For the text-containing cell, return its midpoint in (x, y) coordinate format. 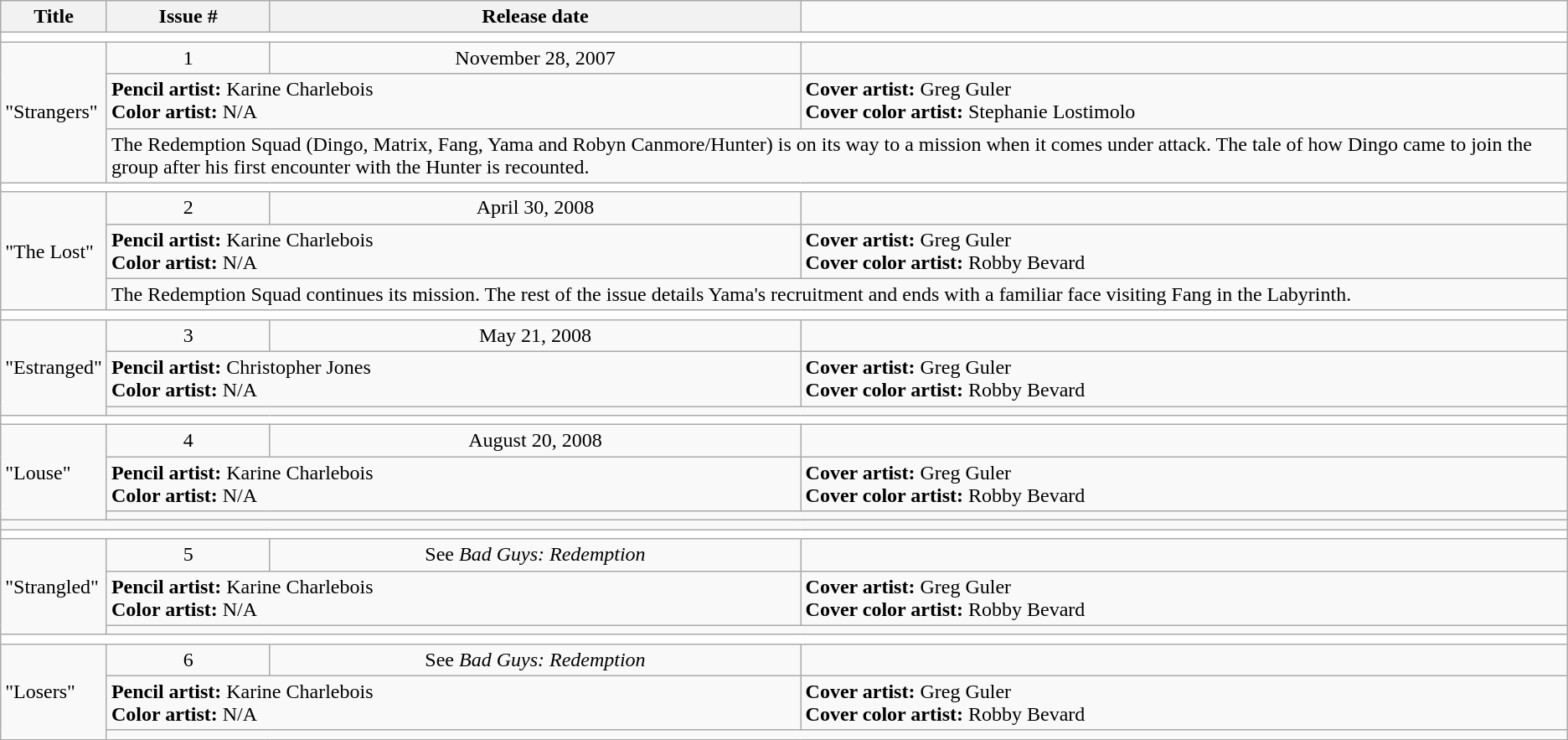
"Louse" (54, 473)
5 (188, 555)
3 (188, 335)
"Strangled" (54, 587)
"Losers" (54, 691)
4 (188, 441)
Cover artist: Greg Guler Cover color artist: Stephanie Lostimolo (1184, 101)
"Strangers" (54, 112)
6 (188, 660)
May 21, 2008 (535, 335)
"Estranged" (54, 367)
Title (54, 17)
1 (188, 58)
"The Lost" (54, 251)
2 (188, 208)
Release date (535, 17)
November 28, 2007 (535, 58)
Issue # (188, 17)
August 20, 2008 (535, 441)
Pencil artist: Christopher Jones Color artist: N/A (454, 379)
April 30, 2008 (535, 208)
